For the text-containing cell, return its midpoint in (x, y) coordinate format. 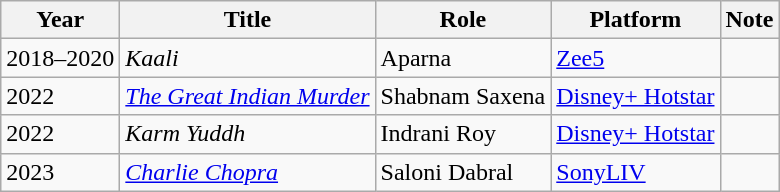
Charlie Chopra (248, 172)
Role (463, 20)
SonyLIV (636, 172)
Zee5 (636, 58)
Kaali (248, 58)
The Great Indian Murder (248, 96)
2023 (60, 172)
Year (60, 20)
Indrani Roy (463, 134)
Shabnam Saxena (463, 96)
Aparna (463, 58)
Note (750, 20)
Title (248, 20)
2018–2020 (60, 58)
Saloni Dabral (463, 172)
Platform (636, 20)
Karm Yuddh (248, 134)
